Provide the [x, y] coordinate of the cell's center where the given text is located.  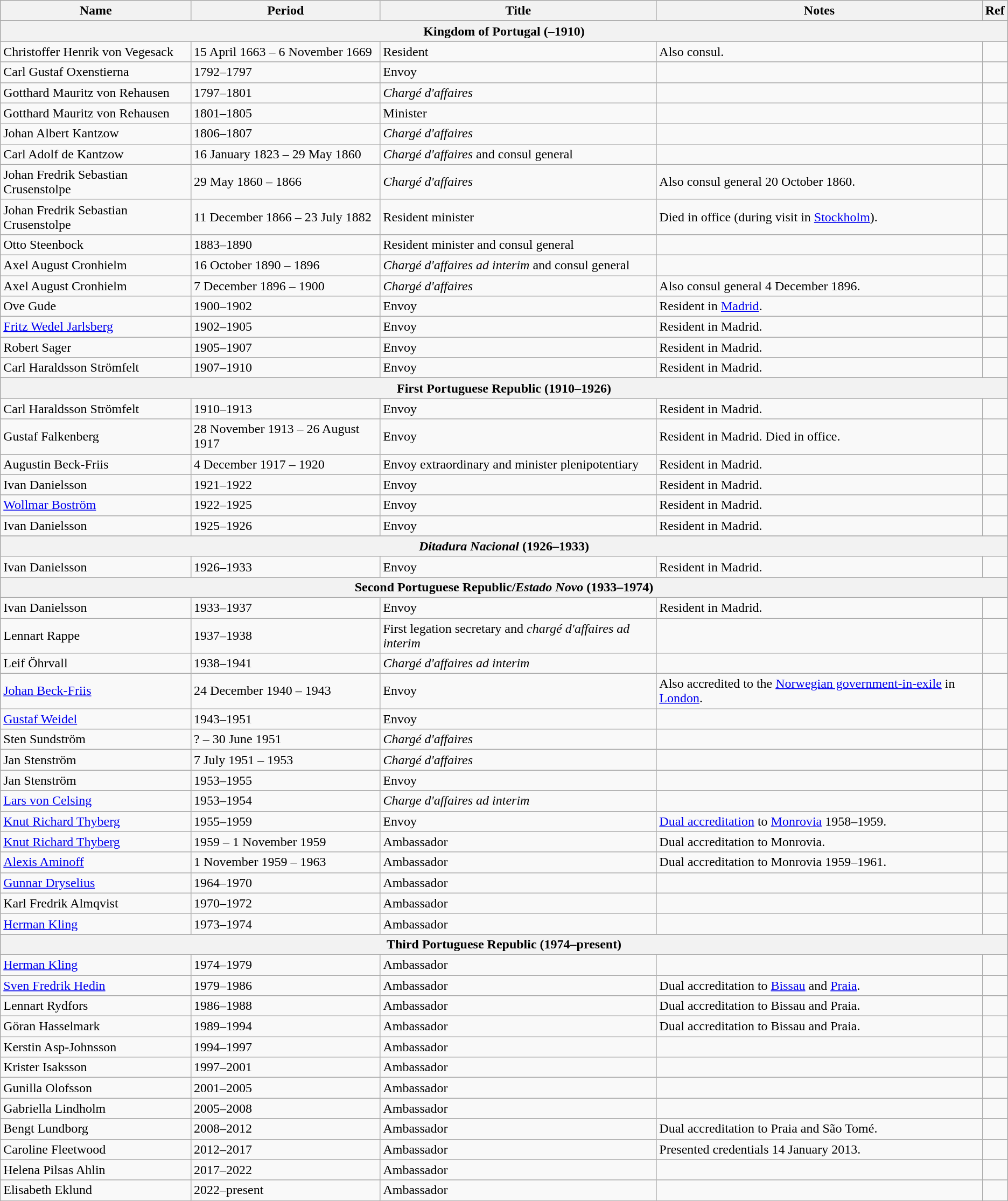
Chargé d'affaires ad interim [518, 664]
28 November 1913 – 26 August 1917 [285, 436]
Gunnar Dryselius [96, 883]
Elisabeth Eklund [96, 1190]
Died in office (during visit in Stockholm). [820, 217]
1989–1994 [285, 1027]
1973–1974 [285, 924]
Dual accreditation to Monrovia 1959–1961. [820, 862]
Johan Albert Kantzow [96, 134]
Resident minister and consul general [518, 245]
Krister Isaksson [96, 1067]
First Portuguese Republic (1910–1926) [504, 388]
Dual accreditation to Monrovia 1958–1959. [820, 821]
1937–1938 [285, 636]
Göran Hasselmark [96, 1027]
Ove Gude [96, 306]
1953–1954 [285, 801]
Kerstin Asp-Johnsson [96, 1047]
1902–1905 [285, 327]
Also consul. [820, 52]
Gustaf Weidel [96, 719]
Lennart Rydfors [96, 1006]
Minister [518, 113]
Also consul general 4 December 1896. [820, 286]
1979–1986 [285, 985]
Ditadura Nacional (1926–1933) [504, 546]
Also accredited to the Norwegian government-in-exile in London. [820, 692]
Sten Sundström [96, 739]
11 December 1866 – 23 July 1882 [285, 217]
Resident [518, 52]
Resident in Madrid. Died in office. [820, 436]
1900–1902 [285, 306]
1938–1941 [285, 664]
Wollmar Boström [96, 505]
Notes [820, 11]
Johan Beck-Friis [96, 692]
Kingdom of Portugal (–1910) [504, 31]
7 July 1951 – 1953 [285, 760]
15 April 1663 – 6 November 1669 [285, 52]
1997–2001 [285, 1067]
Envoy extraordinary and minister plenipotentiary [518, 464]
1910–1913 [285, 409]
1955–1959 [285, 821]
2017–2022 [285, 1170]
? – 30 June 1951 [285, 739]
Third Portuguese Republic (1974–present) [504, 944]
1970–1972 [285, 903]
1933–1937 [285, 608]
Helena Pilsas Ahlin [96, 1170]
Christoffer Henrik von Vegesack [96, 52]
1943–1951 [285, 719]
7 December 1896 – 1900 [285, 286]
1921–1922 [285, 485]
Augustin Beck-Friis [96, 464]
Charge d'affaires ad interim [518, 801]
29 May 1860 – 1866 [285, 182]
Also consul general 20 October 1860. [820, 182]
1959 – 1 November 1959 [285, 842]
Otto Steenbock [96, 245]
Karl Fredrik Almqvist [96, 903]
1986–1988 [285, 1006]
1994–1997 [285, 1047]
First legation secretary and chargé d'affaires ad interim [518, 636]
Resident minister [518, 217]
2005–2008 [285, 1108]
1953–1955 [285, 780]
Chargé d'affaires ad interim and consul general [518, 265]
24 December 1940 – 1943 [285, 692]
Presented credentials 14 January 2013. [820, 1149]
1907–1910 [285, 368]
1922–1925 [285, 505]
Ref [995, 11]
Leif Öhrvall [96, 664]
1925–1926 [285, 526]
Sven Fredrik Hedin [96, 985]
Alexis Aminoff [96, 862]
Title [518, 11]
Gabriella Lindholm [96, 1108]
2001–2005 [285, 1088]
4 December 1917 – 1920 [285, 464]
Second Portuguese Republic/Estado Novo (1933–1974) [504, 587]
Period [285, 11]
1926–1933 [285, 567]
2022–present [285, 1190]
16 October 1890 – 1896 [285, 265]
Chargé d'affaires and consul general [518, 154]
Gunilla Olofsson [96, 1088]
1806–1807 [285, 134]
Carl Gustaf Oxenstierna [96, 72]
2008–2012 [285, 1129]
Dual accreditation to Monrovia. [820, 842]
Carl Adolf de Kantzow [96, 154]
Name [96, 11]
Gustaf Falkenberg [96, 436]
1801–1805 [285, 113]
2012–2017 [285, 1149]
1797–1801 [285, 93]
Robert Sager [96, 347]
1974–1979 [285, 965]
1 November 1959 – 1963 [285, 862]
Dual accreditation to Praia and São Tomé. [820, 1129]
Caroline Fleetwood [96, 1149]
1964–1970 [285, 883]
Lars von Celsing [96, 801]
1883–1890 [285, 245]
16 January 1823 – 29 May 1860 [285, 154]
Lennart Rappe [96, 636]
Fritz Wedel Jarlsberg [96, 327]
1792–1797 [285, 72]
Bengt Lundborg [96, 1129]
1905–1907 [285, 347]
